Extract the (x, y) coordinate from the center of the cell holding the provided text.  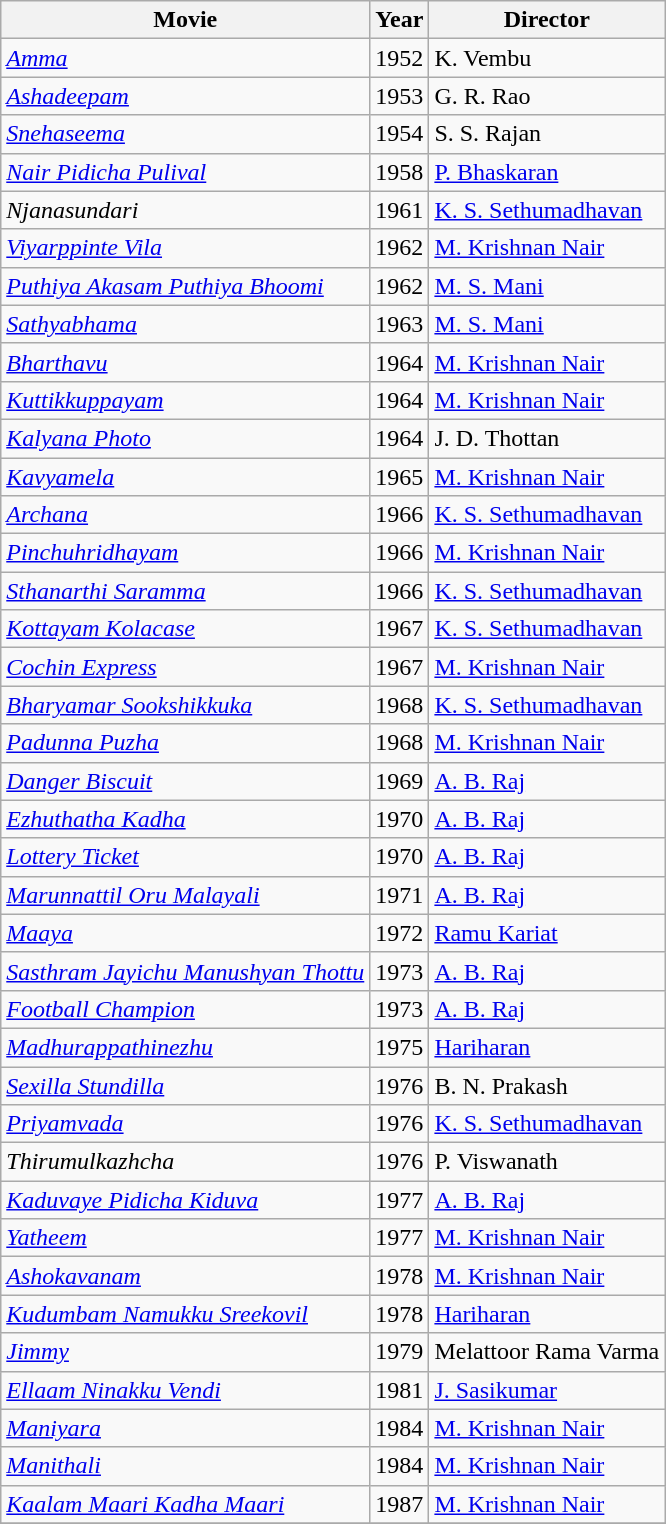
Maaya (186, 933)
Bharthavu (186, 362)
Danger Biscuit (186, 781)
Nair Pidicha Pulival (186, 172)
Bharyamar Sookshikkuka (186, 705)
Madhurappathinezhu (186, 1047)
Thirumulkazhcha (186, 1162)
Jimmy (186, 1352)
1952 (400, 58)
1969 (400, 781)
1961 (400, 210)
Kudumbam Namukku Sreekovil (186, 1314)
Kavyamela (186, 477)
Viyarppinte Vila (186, 248)
Sthanarthi Saramma (186, 591)
Snehaseema (186, 134)
1963 (400, 324)
1981 (400, 1390)
Yatheem (186, 1238)
Sasthram Jayichu Manushyan Thottu (186, 971)
Ashokavanam (186, 1276)
G. R. Rao (547, 96)
Archana (186, 515)
Football Champion (186, 1009)
B. N. Prakash (547, 1085)
Ellaam Ninakku Vendi (186, 1390)
K. Vembu (547, 58)
Ashadeepam (186, 96)
Kalyana Photo (186, 438)
Ramu Kariat (547, 933)
1975 (400, 1047)
Lottery Ticket (186, 857)
Kuttikkuppayam (186, 400)
Kaduvaye Pidicha Kiduva (186, 1200)
J. Sasikumar (547, 1390)
Movie (186, 20)
Cochin Express (186, 667)
Year (400, 20)
1972 (400, 933)
Maniyara (186, 1428)
Pinchuhridhayam (186, 553)
1979 (400, 1352)
Kottayam Kolacase (186, 629)
J. D. Thottan (547, 438)
Ezhuthatha Kadha (186, 819)
1958 (400, 172)
Melattoor Rama Varma (547, 1352)
1954 (400, 134)
1971 (400, 895)
Marunnattil Oru Malayali (186, 895)
Manithali (186, 1466)
Puthiya Akasam Puthiya Bhoomi (186, 286)
1987 (400, 1504)
S. S. Rajan (547, 134)
P. Viswanath (547, 1162)
1953 (400, 96)
Sathyabhama (186, 324)
P. Bhaskaran (547, 172)
Priyamvada (186, 1124)
Kaalam Maari Kadha Maari (186, 1504)
Njanasundari (186, 210)
Sexilla Stundilla (186, 1085)
Director (547, 20)
1965 (400, 477)
Amma (186, 58)
Padunna Puzha (186, 743)
